Locate the cell with the specified text and output its (X, Y) center coordinate. 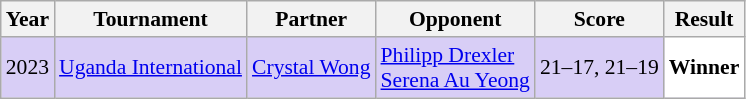
Score (600, 19)
Opponent (456, 19)
Crystal Wong (312, 68)
Partner (312, 19)
Tournament (150, 19)
Philipp Drexler Serena Au Yeong (456, 68)
Year (28, 19)
21–17, 21–19 (600, 68)
2023 (28, 68)
Winner (704, 68)
Result (704, 19)
Uganda International (150, 68)
